Scan for the cell matching the given text and deliver its [X, Y] coordinate at center. 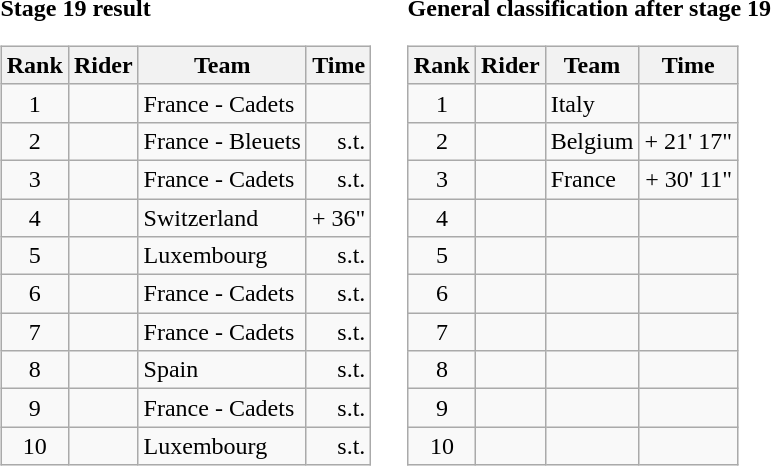
+ 21' 17" [688, 141]
+ 30' 11" [688, 179]
Switzerland [222, 217]
Belgium [592, 141]
+ 36" [338, 217]
Spain [222, 370]
France [592, 179]
Italy [592, 103]
France - Bleuets [222, 141]
